Search for the cell housing the specified text and yield its [x, y] center coordinate. 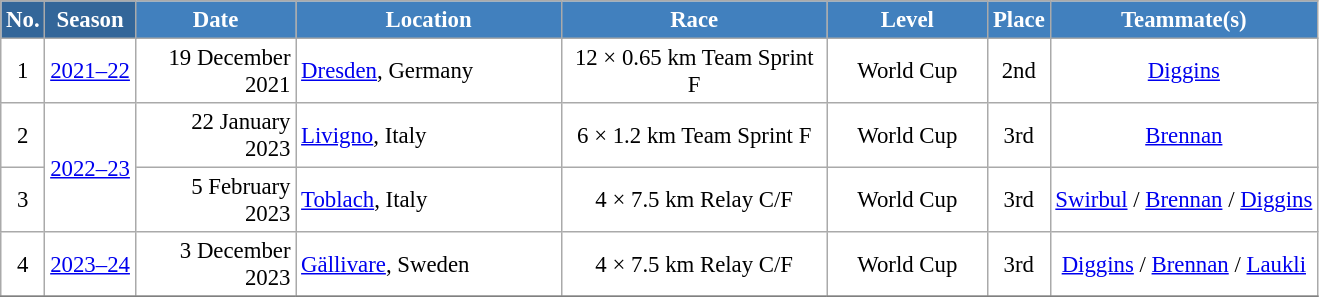
19 December 2021 [216, 72]
Place [1019, 20]
2 [23, 136]
Diggins [1184, 72]
Location [429, 20]
2021–22 [90, 72]
Teammate(s) [1184, 20]
Swirbul / Brennan / Diggins [1184, 200]
4 [23, 264]
Toblach, Italy [429, 200]
Gällivare, Sweden [429, 264]
22 January 2023 [216, 136]
Season [90, 20]
2022–23 [90, 168]
3 [23, 200]
2nd [1019, 72]
No. [23, 20]
Level [908, 20]
Brennan [1184, 136]
Race [694, 20]
6 × 1.2 km Team Sprint F [694, 136]
3 December 2023 [216, 264]
1 [23, 72]
2023–24 [90, 264]
5 February 2023 [216, 200]
Dresden, Germany [429, 72]
Diggins / Brennan / Laukli [1184, 264]
Livigno, Italy [429, 136]
Date [216, 20]
12 × 0.65 km Team Sprint F [694, 72]
